For the text-containing cell, return its midpoint in [X, Y] coordinate format. 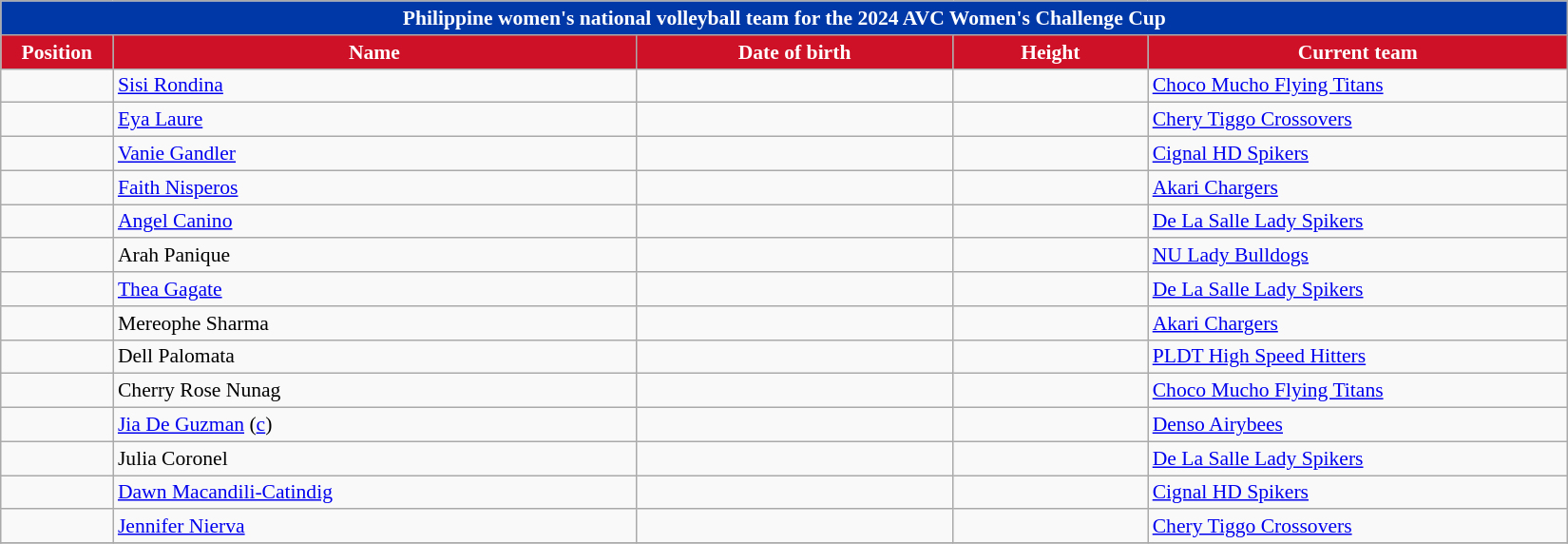
Philippine women's national volleyball team for the 2024 AVC Women's Challenge Cup [785, 18]
Date of birth [794, 52]
Position [57, 52]
Julia Coronel [374, 458]
Jennifer Nierva [374, 527]
Dell Palomata [374, 357]
Sisi Rondina [374, 86]
Jia De Guzman (c) [374, 425]
Mereophe Sharma [374, 323]
Eya Laure [374, 120]
Cherry Rose Nunag [374, 391]
Faith Nisperos [374, 187]
Current team [1358, 52]
Arah Panique [374, 256]
Angel Canino [374, 222]
Height [1051, 52]
Dawn Macandili-Catindig [374, 493]
NU Lady Bulldogs [1358, 256]
Denso Airybees [1358, 425]
Vanie Gandler [374, 154]
Thea Gagate [374, 289]
Name [374, 52]
PLDT High Speed Hitters [1358, 357]
